Locate the cell with the specified text and output its (X, Y) center coordinate. 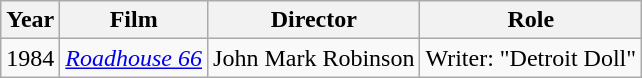
Roadhouse 66 (134, 58)
1984 (30, 58)
Role (531, 20)
Year (30, 20)
Film (134, 20)
Writer: "Detroit Doll" (531, 58)
John Mark Robinson (314, 58)
Director (314, 20)
